From the cell containing the given text, extract its center point as [X, Y] coordinate. 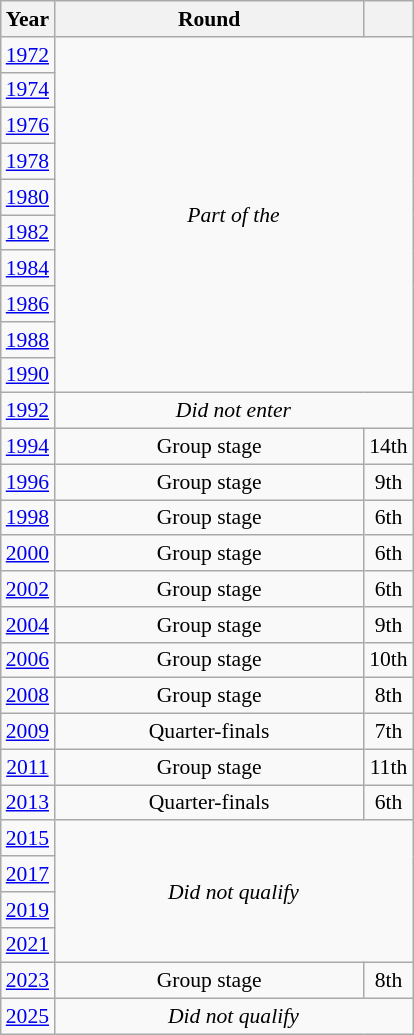
2013 [28, 803]
2009 [28, 732]
10th [388, 660]
7th [388, 732]
2000 [28, 554]
Round [209, 19]
2011 [28, 767]
1976 [28, 126]
2008 [28, 696]
2004 [28, 625]
14th [388, 447]
11th [388, 767]
1984 [28, 269]
2006 [28, 660]
1980 [28, 197]
1978 [28, 162]
1982 [28, 233]
1988 [28, 340]
2025 [28, 1017]
Year [28, 19]
2021 [28, 945]
Did not enter [234, 411]
2015 [28, 839]
2023 [28, 981]
1972 [28, 55]
1990 [28, 375]
1992 [28, 411]
1996 [28, 482]
2019 [28, 910]
2017 [28, 874]
1986 [28, 304]
1974 [28, 90]
Part of the [234, 215]
1994 [28, 447]
2002 [28, 589]
1998 [28, 518]
